Scan for the cell matching the given text and deliver its (x, y) coordinate at center. 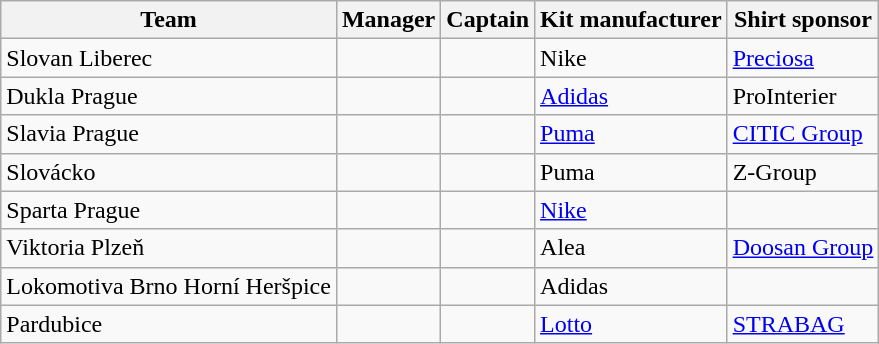
Z-Group (803, 172)
Sparta Prague (169, 210)
Captain (488, 20)
Alea (632, 248)
Pardubice (169, 324)
Slovácko (169, 172)
Dukla Prague (169, 96)
Slavia Prague (169, 134)
STRABAG (803, 324)
Shirt sponsor (803, 20)
Slovan Liberec (169, 58)
Preciosa (803, 58)
Kit manufacturer (632, 20)
Viktoria Plzeň (169, 248)
Team (169, 20)
Lotto (632, 324)
Manager (388, 20)
Lokomotiva Brno Horní Heršpice (169, 286)
ProInterier (803, 96)
CITIC Group (803, 134)
Doosan Group (803, 248)
